Determine the [X, Y] coordinate at the center of the cell enclosing the given text.  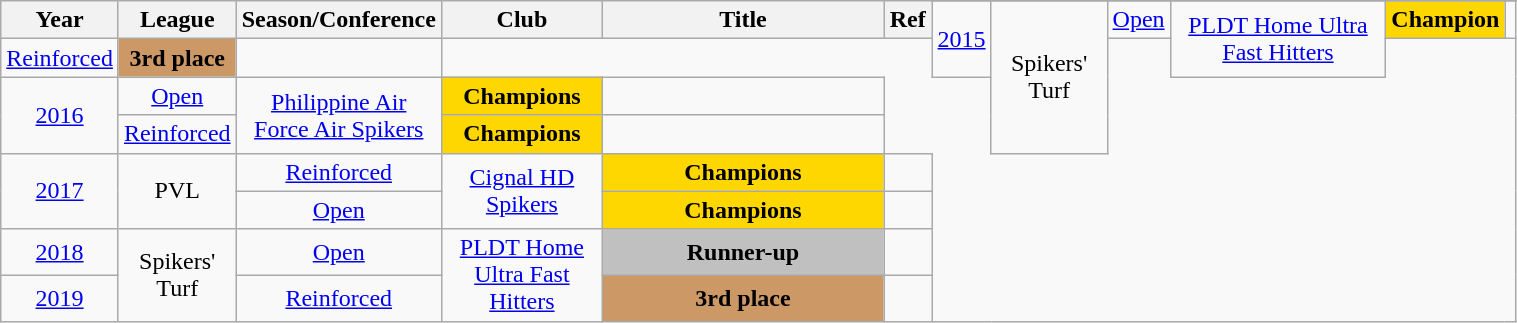
Ref [908, 20]
Title [742, 20]
2017 [60, 191]
2015 [962, 39]
2018 [60, 252]
Club [522, 20]
PVL [177, 191]
Runner-up [742, 252]
Season/Conference [338, 20]
Philippine Air Force Air Spikers [338, 115]
Year [60, 20]
League [177, 20]
2016 [60, 115]
Cignal HD Spikers [522, 191]
Champion [1446, 20]
2019 [60, 298]
